Identify which cell holds the provided text, then report its [x, y] central coordinate. 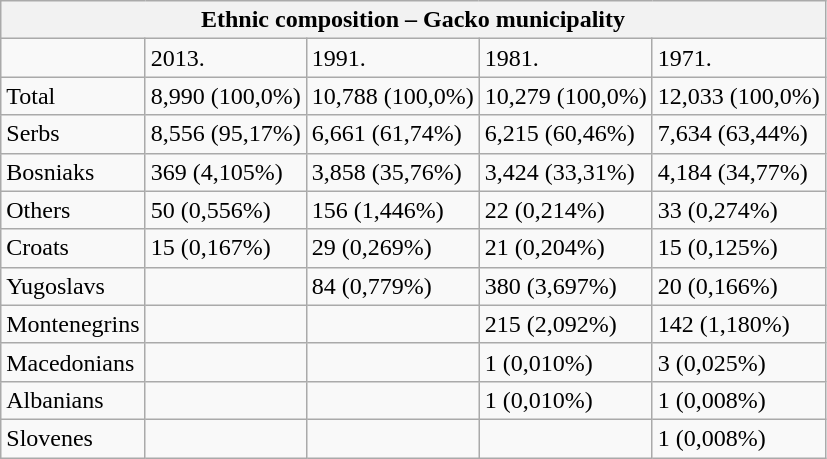
Ethnic composition – Gacko municipality [414, 20]
3,424 (33,31%) [566, 172]
1981. [566, 58]
29 (0,269%) [392, 248]
50 (0,556%) [226, 210]
Yugoslavs [73, 286]
6,215 (60,46%) [566, 134]
1971. [738, 58]
Slovenes [73, 438]
142 (1,180%) [738, 324]
10,788 (100,0%) [392, 96]
7,634 (63,44%) [738, 134]
84 (0,779%) [392, 286]
Montenegrins [73, 324]
Serbs [73, 134]
21 (0,204%) [566, 248]
369 (4,105%) [226, 172]
10,279 (100,0%) [566, 96]
15 (0,167%) [226, 248]
4,184 (34,77%) [738, 172]
3 (0,025%) [738, 362]
1991. [392, 58]
2013. [226, 58]
Total [73, 96]
Croats [73, 248]
22 (0,214%) [566, 210]
15 (0,125%) [738, 248]
20 (0,166%) [738, 286]
8,990 (100,0%) [226, 96]
Others [73, 210]
215 (2,092%) [566, 324]
3,858 (35,76%) [392, 172]
156 (1,446%) [392, 210]
Macedonians [73, 362]
Albanians [73, 400]
8,556 (95,17%) [226, 134]
12,033 (100,0%) [738, 96]
6,661 (61,74%) [392, 134]
380 (3,697%) [566, 286]
Bosniaks [73, 172]
33 (0,274%) [738, 210]
